Extract the (x, y) coordinate from the center of the cell holding the provided text.  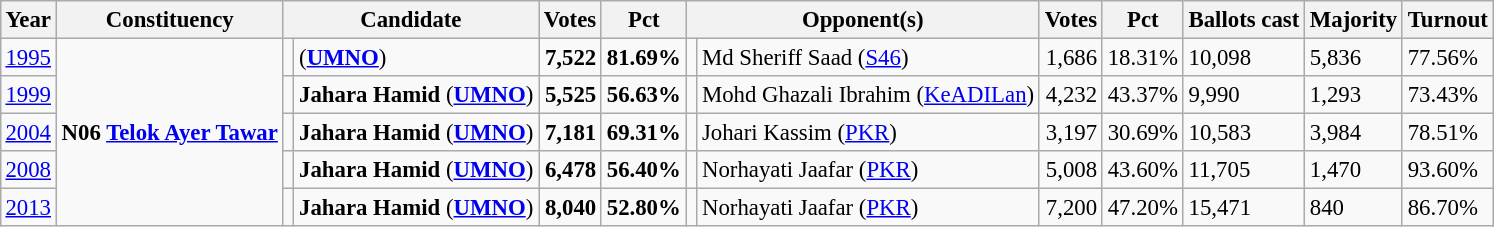
Constituency (170, 20)
3,197 (1070, 133)
77.56% (1448, 57)
(UMNO) (416, 57)
47.20% (1142, 208)
11,705 (1244, 170)
7,200 (1070, 208)
1999 (28, 95)
43.60% (1142, 170)
2004 (28, 133)
5,836 (1354, 57)
840 (1354, 208)
7,522 (570, 57)
1,293 (1354, 95)
Ballots cast (1244, 20)
56.40% (644, 170)
56.63% (644, 95)
10,098 (1244, 57)
7,181 (570, 133)
Year (28, 20)
Candidate (410, 20)
93.60% (1448, 170)
52.80% (644, 208)
1,470 (1354, 170)
8,040 (570, 208)
Mohd Ghazali Ibrahim (KeADILan) (868, 95)
Majority (1354, 20)
9,990 (1244, 95)
78.51% (1448, 133)
73.43% (1448, 95)
10,583 (1244, 133)
3,984 (1354, 133)
69.31% (644, 133)
18.31% (1142, 57)
5,525 (570, 95)
86.70% (1448, 208)
1,686 (1070, 57)
5,008 (1070, 170)
43.37% (1142, 95)
N06 Telok Ayer Tawar (170, 132)
4,232 (1070, 95)
Opponent(s) (862, 20)
6,478 (570, 170)
1995 (28, 57)
Md Sheriff Saad (S46) (868, 57)
2013 (28, 208)
Turnout (1448, 20)
Johari Kassim (PKR) (868, 133)
30.69% (1142, 133)
2008 (28, 170)
15,471 (1244, 208)
81.69% (644, 57)
